Locate the cell with the specified text and output its [X, Y] center coordinate. 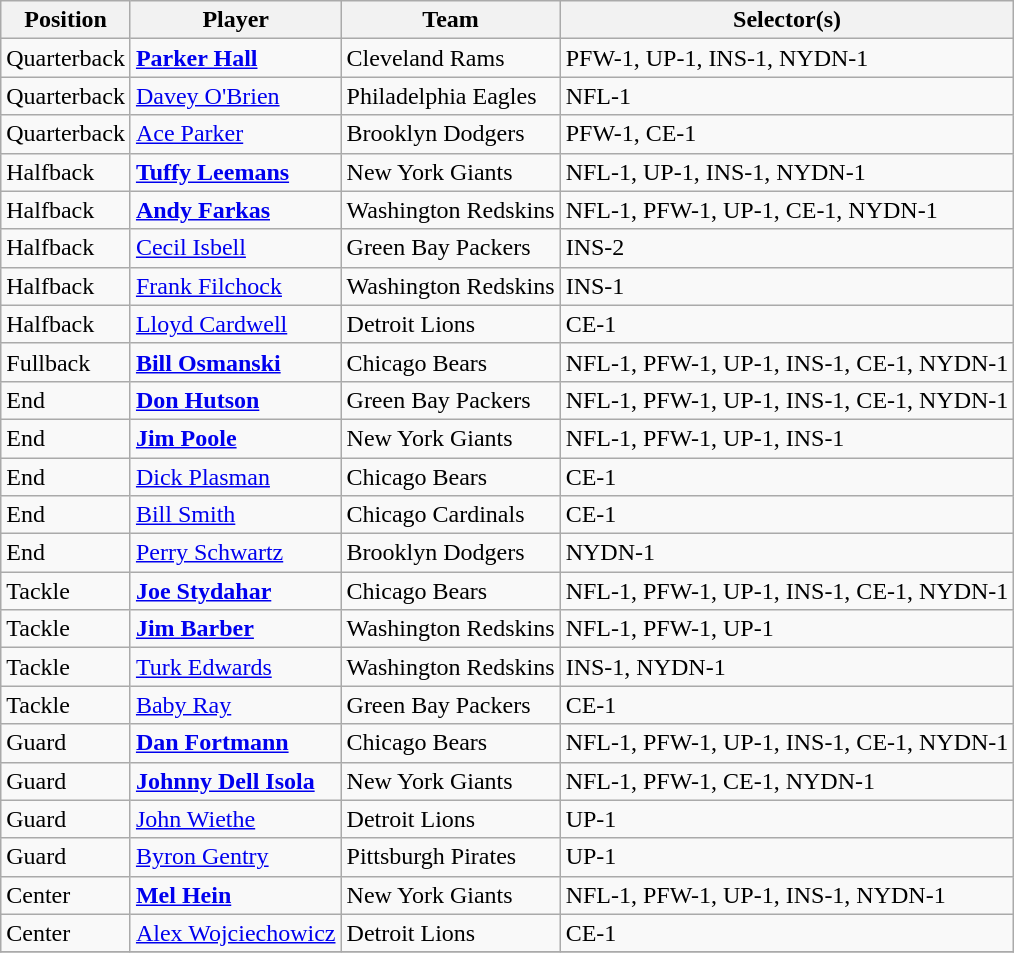
Mel Hein [236, 895]
Andy Farkas [236, 210]
Baby Ray [236, 705]
NFL-1, PFW-1, CE-1, NYDN-1 [787, 781]
Bill Smith [236, 515]
Pittsburgh Pirates [450, 857]
Team [450, 20]
Ace Parker [236, 134]
Jim Barber [236, 629]
PFW-1, CE-1 [787, 134]
NFL-1 [787, 96]
Tuffy Leemans [236, 172]
INS-1, NYDN-1 [787, 667]
Chicago Cardinals [450, 515]
Dick Plasman [236, 477]
Lloyd Cardwell [236, 324]
John Wiethe [236, 819]
Alex Wojciechowicz [236, 933]
Cecil Isbell [236, 248]
Jim Poole [236, 438]
Frank Filchock [236, 286]
Selector(s) [787, 20]
Perry Schwartz [236, 553]
INS-2 [787, 248]
NFL-1, PFW-1, UP-1, CE-1, NYDN-1 [787, 210]
INS-1 [787, 286]
NFL-1, UP-1, INS-1, NYDN-1 [787, 172]
Don Hutson [236, 400]
Player [236, 20]
Fullback [66, 362]
PFW-1, UP-1, INS-1, NYDN-1 [787, 58]
Philadelphia Eagles [450, 96]
Dan Fortmann [236, 743]
Davey O'Brien [236, 96]
Turk Edwards [236, 667]
NFL-1, PFW-1, UP-1, INS-1, NYDN-1 [787, 895]
NFL-1, PFW-1, UP-1, INS-1 [787, 438]
Parker Hall [236, 58]
Cleveland Rams [450, 58]
NFL-1, PFW-1, UP-1 [787, 629]
Bill Osmanski [236, 362]
Byron Gentry [236, 857]
NYDN-1 [787, 553]
Position [66, 20]
Joe Stydahar [236, 591]
Johnny Dell Isola [236, 781]
